For the text-containing cell, return its midpoint in [X, Y] coordinate format. 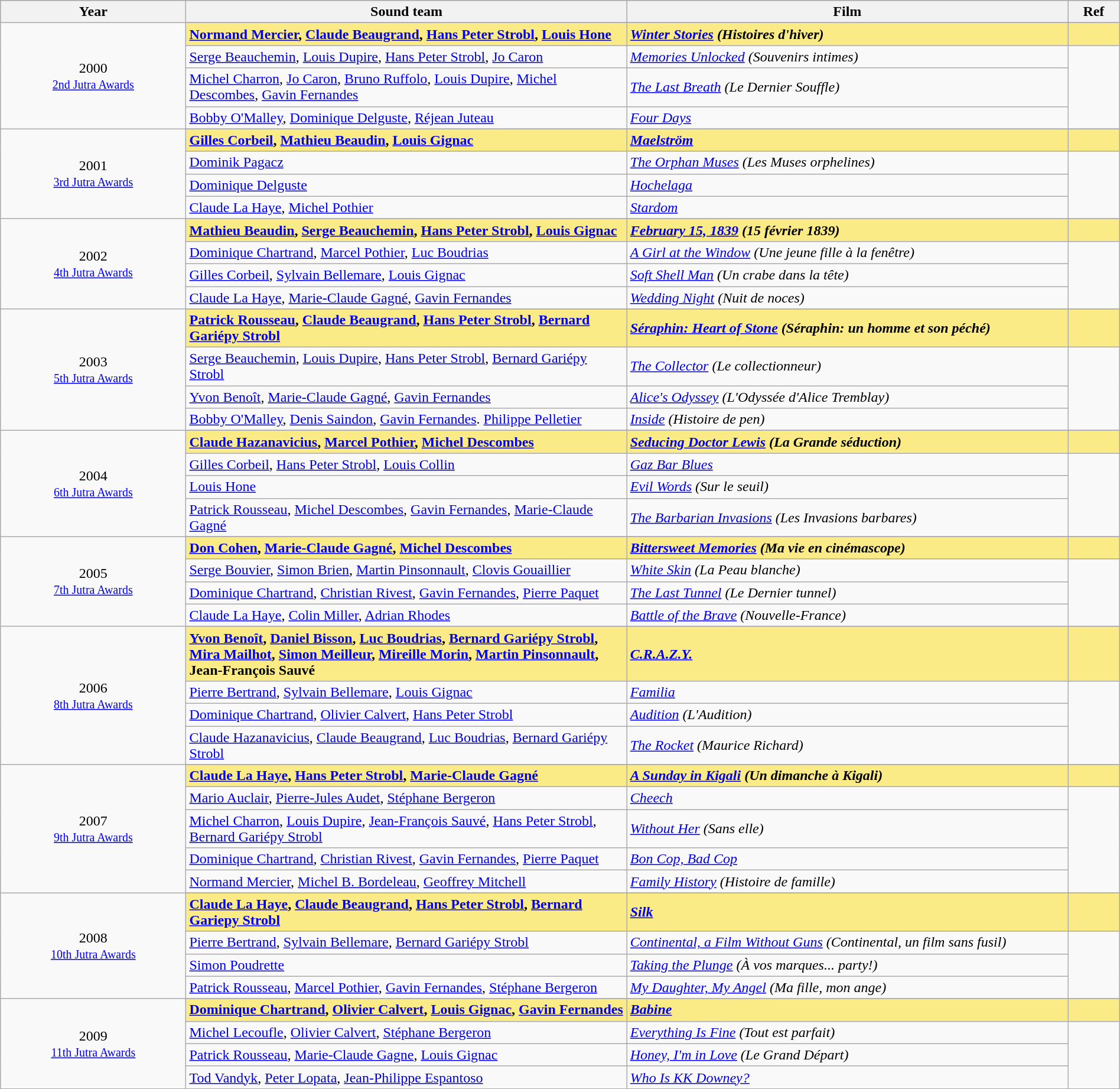
Cheech [847, 798]
Evil Words (Sur le seuil) [847, 487]
Film [847, 12]
Gilles Corbeil, Hans Peter Strobl, Louis Collin [406, 464]
Dominique Chartrand, Olivier Calvert, Hans Peter Strobl [406, 714]
Séraphin: Heart of Stone (Séraphin: un homme et son péché) [847, 329]
Memories Unlocked (Souvenirs intimes) [847, 57]
Alice's Odyssey (L'Odyssée d'Alice Tremblay) [847, 397]
Dominik Pagacz [406, 162]
Four Days [847, 118]
Seducing Doctor Lewis (La Grande séduction) [847, 442]
Ref [1094, 12]
Everything Is Fine (Tout est parfait) [847, 1032]
Bittersweet Memories (Ma vie en cinémascope) [847, 548]
Claude Hazanavicius, Claude Beaugrand, Luc Boudrias, Bernard Gariépy Strobl [406, 745]
Normand Mercier, Claude Beaugrand, Hans Peter Strobl, Louis Hone [406, 34]
Maelström [847, 140]
Tod Vandyk, Peter Lopata, Jean-Philippe Espantoso [406, 1077]
Honey, I'm in Love (Le Grand Départ) [847, 1055]
Stardom [847, 207]
Familia [847, 692]
Hochelaga [847, 185]
2000 2nd Jutra Awards [93, 76]
Claude La Haye, Hans Peter Strobl, Marie-Claude Gagné [406, 776]
Mathieu Beaudin, Serge Beauchemin, Hans Peter Strobl, Louis Gignac [406, 230]
Bobby O'Malley, Denis Saindon, Gavin Fernandes. Philippe Pelletier [406, 420]
Gaz Bar Blues [847, 464]
Winter Stories (Histoires d'hiver) [847, 34]
Serge Beauchemin, Louis Dupire, Hans Peter Strobl, Jo Caron [406, 57]
Audition (L'Audition) [847, 714]
Simon Poudrette [406, 965]
Silk [847, 912]
Patrick Rousseau, Marie-Claude Gagne, Louis Gignac [406, 1055]
My Daughter, My Angel (Ma fille, mon ange) [847, 987]
Sound team [406, 12]
Family History (Histoire de famille) [847, 882]
Bon Cop, Bad Cop [847, 859]
February 15, 1839 (15 février 1839) [847, 230]
Without Her (Sans elle) [847, 828]
Gilles Corbeil, Sylvain Bellemare, Louis Gignac [406, 275]
Michel Charron, Louis Dupire, Jean-François Sauvé, Hans Peter Strobl, Bernard Gariépy Strobl [406, 828]
Louis Hone [406, 487]
Claude La Haye, Claude Beaugrand, Hans Peter Strobl, Bernard Gariepy Strobl [406, 912]
Continental, a Film Without Guns (Continental, un film sans fusil) [847, 942]
The Last Tunnel (Le Dernier tunnel) [847, 593]
Patrick Rousseau, Marcel Pothier, Gavin Fernandes, Stéphane Bergeron [406, 987]
2007 9th Jutra Awards [93, 828]
Dominique Chartrand, Olivier Calvert, Louis Gignac, Gavin Fernandes [406, 1010]
Year [93, 12]
C.R.A.Z.Y. [847, 654]
Dominique Chartrand, Marcel Pothier, Luc Boudrias [406, 252]
Babine [847, 1010]
Michel Charron, Jo Caron, Bruno Ruffolo, Louis Dupire, Michel Descombes, Gavin Fernandes [406, 87]
Dominique Delguste [406, 185]
Claude La Haye, Marie-Claude Gagné, Gavin Fernandes [406, 297]
Serge Bouvier, Simon Brien, Martin Pinsonnault, Clovis Gouaillier [406, 570]
2005 7th Jutra Awards [93, 581]
Claude Hazanavicius, Marcel Pothier, Michel Descombes [406, 442]
Battle of the Brave (Nouvelle-France) [847, 615]
Don Cohen, Marie-Claude Gagné, Michel Descombes [406, 548]
Claude La Haye, Colin Miller, Adrian Rhodes [406, 615]
Pierre Bertrand, Sylvain Bellemare, Louis Gignac [406, 692]
The Last Breath (Le Dernier Souffle) [847, 87]
White Skin (La Peau blanche) [847, 570]
Normand Mercier, Michel B. Bordeleau, Geoffrey Mitchell [406, 882]
2002 4th Jutra Awards [93, 264]
Gilles Corbeil, Mathieu Beaudin, Louis Gignac [406, 140]
A Girl at the Window (Une jeune fille à la fenêtre) [847, 252]
Serge Beauchemin, Louis Dupire, Hans Peter Strobl, Bernard Gariépy Strobl [406, 366]
Claude La Haye, Michel Pothier [406, 207]
2001 3rd Jutra Awards [93, 174]
Patrick Rousseau, Claude Beaugrand, Hans Peter Strobl, Bernard Gariépy Strobl [406, 329]
The Orphan Muses (Les Muses orphelines) [847, 162]
Soft Shell Man (Un crabe dans la tête) [847, 275]
Yvon Benoît, Marie-Claude Gagné, Gavin Fernandes [406, 397]
2008 10th Jutra Awards [93, 945]
Patrick Rousseau, Michel Descombes, Gavin Fernandes, Marie-Claude Gagné [406, 518]
Wedding Night (Nuit de noces) [847, 297]
2009 11th Jutra Awards [93, 1044]
Who Is KK Downey? [847, 1077]
2003 5th Jutra Awards [93, 370]
Bobby O'Malley, Dominique Delguste, Réjean Juteau [406, 118]
A Sunday in Kigali (Un dimanche à Kigali) [847, 776]
2004 6th Jutra Awards [93, 483]
2006 8th Jutra Awards [93, 695]
The Collector (Le collectionneur) [847, 366]
Inside (Histoire de pen) [847, 420]
Mario Auclair, Pierre-Jules Audet, Stéphane Bergeron [406, 798]
Pierre Bertrand, Sylvain Bellemare, Bernard Gariépy Strobl [406, 942]
The Rocket (Maurice Richard) [847, 745]
Taking the Plunge (À vos marques... party!) [847, 965]
Michel Lecoufle, Olivier Calvert, Stéphane Bergeron [406, 1032]
The Barbarian Invasions (Les Invasions barbares) [847, 518]
